Output the (X, Y) coordinate of the center of the cell containing the given text.  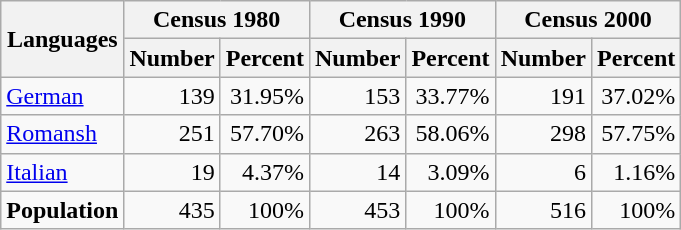
153 (357, 96)
4.37% (264, 172)
Census 2000 (588, 20)
6 (543, 172)
31.95% (264, 96)
Romansh (62, 134)
516 (543, 210)
Census 1980 (217, 20)
251 (172, 134)
37.02% (636, 96)
139 (172, 96)
435 (172, 210)
19 (172, 172)
German (62, 96)
33.77% (450, 96)
Italian (62, 172)
1.16% (636, 172)
191 (543, 96)
58.06% (450, 134)
Census 1990 (402, 20)
298 (543, 134)
Languages (62, 39)
Population (62, 210)
263 (357, 134)
3.09% (450, 172)
57.70% (264, 134)
14 (357, 172)
453 (357, 210)
57.75% (636, 134)
